Search for the cell housing the specified text and yield its [X, Y] center coordinate. 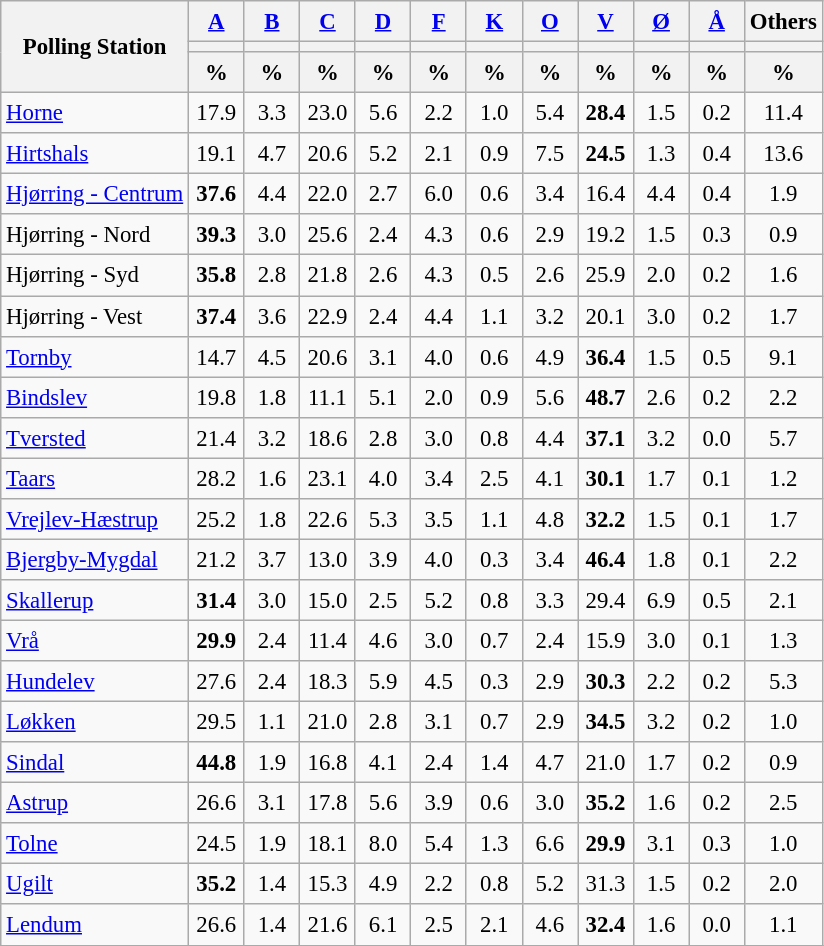
16.4 [606, 194]
21.2 [217, 560]
27.6 [217, 682]
V [606, 22]
32.2 [606, 520]
Løkken [95, 722]
C [328, 22]
14.7 [217, 356]
Horne [95, 114]
34.5 [606, 722]
6.1 [383, 926]
22.6 [328, 520]
5.7 [783, 438]
20.1 [606, 316]
Ø [661, 22]
Tversted [95, 438]
23.1 [328, 478]
Hjørring - Centrum [95, 194]
3.5 [439, 520]
Bindslev [95, 398]
A [217, 22]
31.3 [606, 884]
6.9 [661, 600]
30.3 [606, 682]
Sindal [95, 762]
39.3 [217, 234]
32.4 [606, 926]
Ugilt [95, 884]
Hundelev [95, 682]
37.4 [217, 316]
36.4 [606, 356]
9.1 [783, 356]
25.9 [606, 276]
37.1 [606, 438]
Bjergby-Mygdal [95, 560]
Hirtshals [95, 154]
46.4 [606, 560]
29.4 [606, 600]
21.4 [217, 438]
Hjørring - Syd [95, 276]
2.7 [383, 194]
Hjørring - Nord [95, 234]
Skallerup [95, 600]
O [550, 22]
Hjørring - Vest [95, 316]
19.1 [217, 154]
22.0 [328, 194]
37.6 [217, 194]
15.0 [328, 600]
5.1 [383, 398]
Vrejlev-Hæstrup [95, 520]
Tolne [95, 844]
1.2 [783, 478]
21.6 [328, 926]
Lendum [95, 926]
5.9 [383, 682]
17.8 [328, 804]
15.3 [328, 884]
25.2 [217, 520]
19.2 [606, 234]
11.1 [328, 398]
28.4 [606, 114]
48.7 [606, 398]
18.1 [328, 844]
6.0 [439, 194]
4.8 [550, 520]
Å [717, 22]
22.9 [328, 316]
28.2 [217, 478]
F [439, 22]
35.8 [217, 276]
17.9 [217, 114]
13.6 [783, 154]
23.0 [328, 114]
Taars [95, 478]
3.7 [272, 560]
B [272, 22]
18.6 [328, 438]
Astrup [95, 804]
13.0 [328, 560]
Polling Station [95, 47]
3.6 [272, 316]
8.0 [383, 844]
Tornby [95, 356]
16.8 [328, 762]
15.9 [606, 640]
7.5 [550, 154]
Others [783, 22]
19.8 [217, 398]
31.4 [217, 600]
Vrå [95, 640]
18.3 [328, 682]
29.5 [217, 722]
21.8 [328, 276]
D [383, 22]
6.6 [550, 844]
44.8 [217, 762]
25.6 [328, 234]
30.1 [606, 478]
K [494, 22]
